Determine the (X, Y) coordinate at the center of the cell enclosing the given text.  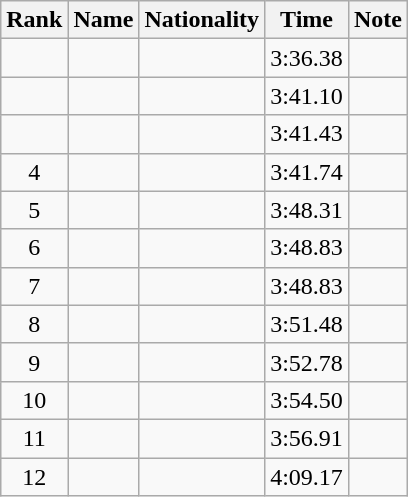
Nationality (202, 20)
Time (307, 20)
3:48.31 (307, 210)
3:41.43 (307, 134)
3:51.48 (307, 324)
12 (34, 477)
8 (34, 324)
5 (34, 210)
11 (34, 438)
Name (104, 20)
10 (34, 400)
9 (34, 362)
3:52.78 (307, 362)
3:54.50 (307, 400)
3:41.10 (307, 96)
Note (378, 20)
3:41.74 (307, 172)
3:56.91 (307, 438)
7 (34, 286)
3:36.38 (307, 58)
Rank (34, 20)
4 (34, 172)
4:09.17 (307, 477)
6 (34, 248)
